Pinpoint the cell where the given text exists, returning its (x, y) midpoint coordinate. 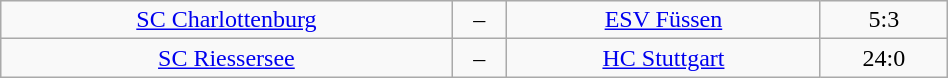
ESV Füssen (663, 20)
SC Charlottenburg (226, 20)
5:3 (884, 20)
HC Stuttgart (663, 58)
SC Riessersee (226, 58)
24:0 (884, 58)
